Provide the (X, Y) coordinate of the cell's center where the given text is located.  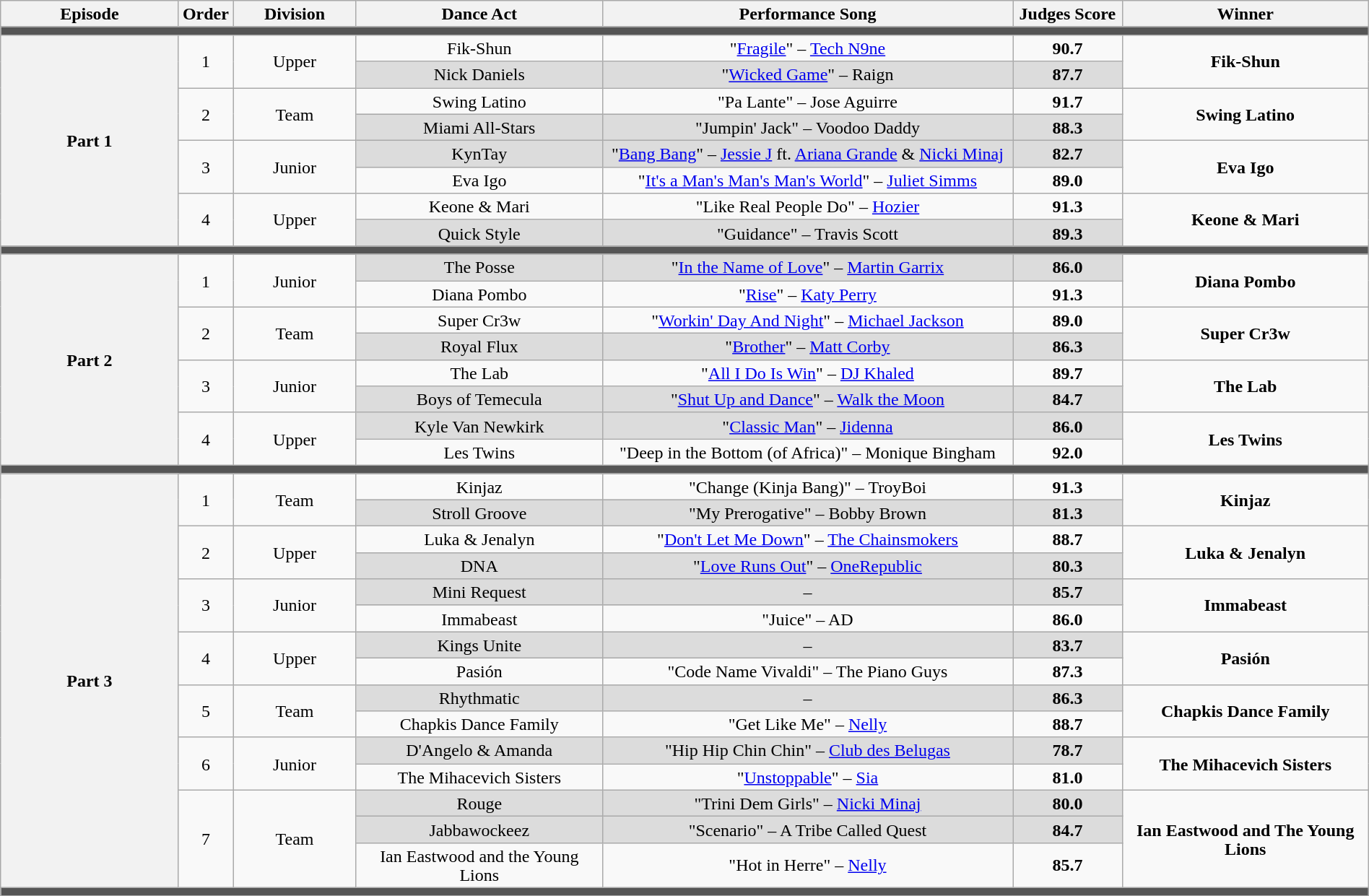
Mini Request (479, 592)
"Hot in Herre" – Nelly (807, 865)
80.3 (1068, 566)
Kyle Van Newkirk (479, 426)
Rouge (479, 803)
"Shut Up and Dance" – Walk the Moon (807, 400)
"Classic Man" – Jidenna (807, 426)
"In the Name of Love" – Martin Garrix (807, 267)
6 (206, 764)
"Don't Let Me Down" – The Chainsmokers (807, 540)
"Brother" – Matt Corby (807, 347)
80.0 (1068, 803)
"Hip Hip Chin Chin" – Club des Belugas (807, 751)
Part 1 (90, 140)
"Trini Dem Girls" – Nicki Minaj (807, 803)
Part 2 (90, 360)
91.7 (1068, 101)
Ian Eastwood and the Young Lions (479, 865)
87.7 (1068, 75)
Judges Score (1068, 14)
Boys of Temecula (479, 400)
"Workin' Day And Night" – Michael Jackson (807, 321)
"It's a Man's Man's Man's World" – Juliet Simms (807, 180)
90.7 (1068, 48)
"Like Real People Do" – Hozier (807, 206)
89.7 (1068, 373)
"Pa Lante" – Jose Aguirre (807, 101)
Quick Style (479, 232)
92.0 (1068, 452)
5 (206, 710)
"Bang Bang" – Jessie J ft. Ariana Grande & Nicki Minaj (807, 155)
Jabbawockeez (479, 830)
"Change (Kinja Bang)" – TroyBoi (807, 487)
7 (206, 839)
"Jumpin' Jack" – Voodoo Daddy (807, 127)
87.3 (1068, 671)
78.7 (1068, 751)
Dance Act (479, 14)
"Rise" – Katy Perry (807, 293)
"Get Like Me" – Nelly (807, 725)
Ian Eastwood and The Young Lions (1245, 839)
82.7 (1068, 155)
Part 3 (90, 681)
"Wicked Game" – Raign (807, 75)
Performance Song (807, 14)
Nick Daniels (479, 75)
Episode (90, 14)
"My Prerogative" – Bobby Brown (807, 513)
89.3 (1068, 232)
"Scenario" – A Tribe Called Quest (807, 830)
KynTay (479, 155)
81.0 (1068, 777)
"Guidance" – Travis Scott (807, 232)
Miami All-Stars (479, 127)
Kings Unite (479, 645)
"Love Runs Out" – OneRepublic (807, 566)
88.3 (1068, 127)
Stroll Groove (479, 513)
Order (206, 14)
"All I Do Is Win" – DJ Khaled (807, 373)
The Posse (479, 267)
Royal Flux (479, 347)
Rhythmatic (479, 697)
"Code Name Vivaldi" – The Piano Guys (807, 671)
83.7 (1068, 645)
"Fragile" – Tech N9ne (807, 48)
"Deep in the Bottom (of Africa)" – Monique Bingham (807, 452)
"Juice" – AD (807, 618)
D'Angelo & Amanda (479, 751)
"Unstoppable" – Sia (807, 777)
Winner (1245, 14)
Division (295, 14)
DNA (479, 566)
81.3 (1068, 513)
